Pinpoint the cell where the given text exists, returning its [x, y] midpoint coordinate. 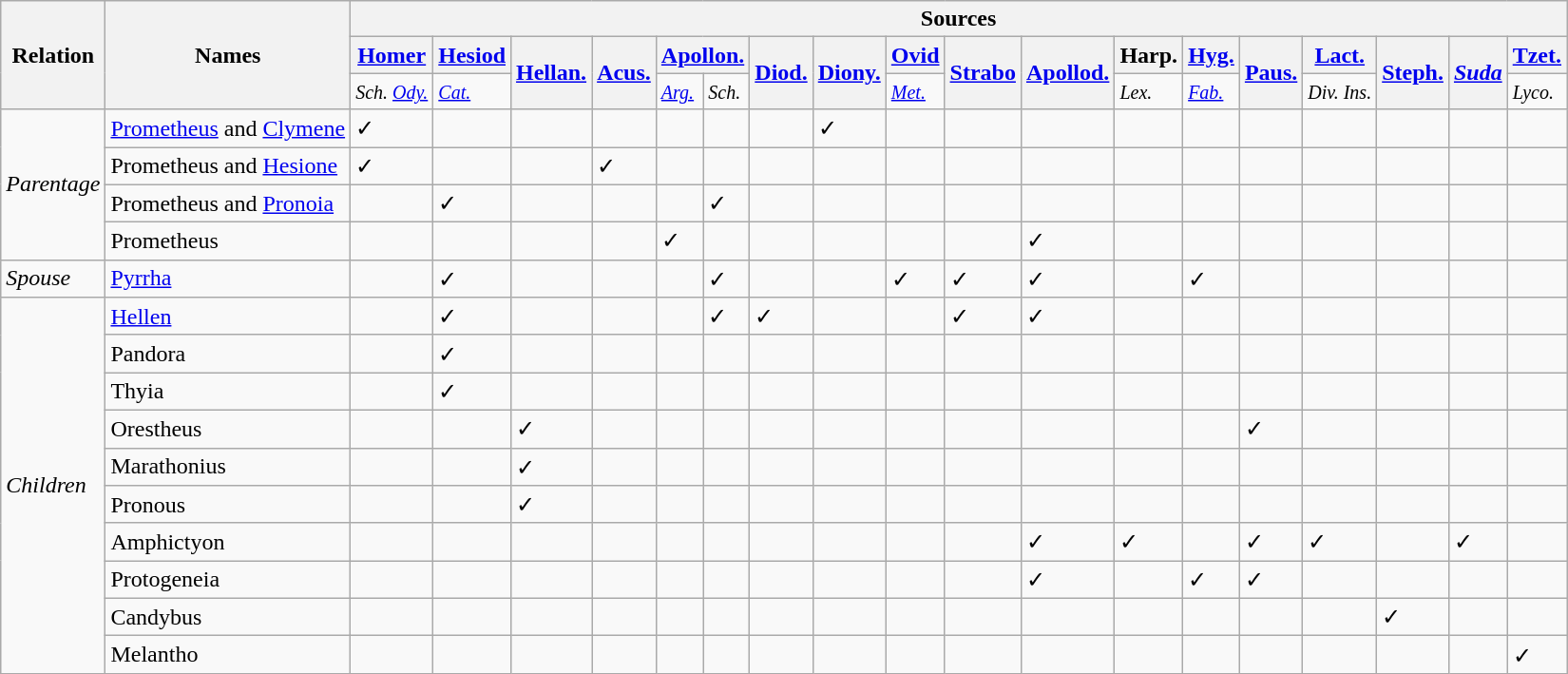
Melantho [228, 655]
Protogeneia [228, 580]
Arg. [679, 91]
Div. Ins. [1340, 91]
Sources [959, 19]
Lyco. [1537, 91]
Sch. Ody. [392, 91]
Lact. [1340, 55]
Children [53, 486]
Suda [1478, 73]
Relation [53, 55]
Met. [915, 91]
Spouse [53, 279]
Names [228, 55]
Strabo [983, 73]
Pronous [228, 505]
Prometheus and Pronoia [228, 203]
Orestheus [228, 429]
Tzet. [1537, 55]
Parentage [53, 184]
Apollon. [702, 55]
Marathonius [228, 467]
Apollod. [1067, 73]
Ovid [915, 55]
Prometheus and Hesione [228, 165]
Fab. [1212, 91]
Candybus [228, 617]
Hesiod [472, 55]
Diod. [781, 73]
Paus. [1271, 73]
Hellan. [551, 73]
Steph. [1413, 73]
Amphictyon [228, 542]
Acus. [624, 73]
Prometheus [228, 241]
Cat. [472, 91]
Prometheus and Clymene [228, 128]
Sch. [726, 91]
Pyrrha [228, 279]
Harp. [1149, 55]
Thyia [228, 392]
Pandora [228, 354]
Homer [392, 55]
Hellen [228, 317]
Lex. [1149, 91]
Hyg. [1212, 55]
Diony. [850, 73]
